Return the (x, y) coordinate for the center point of the cell that contains the specified text.  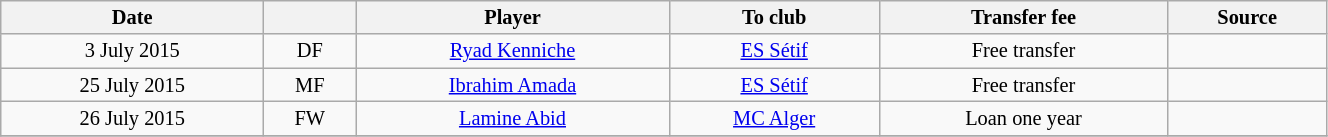
26 July 2015 (132, 118)
Source (1248, 17)
To club (774, 17)
Date (132, 17)
FW (310, 118)
MC Alger (774, 118)
3 July 2015 (132, 51)
Ryad Kenniche (512, 51)
MF (310, 85)
Loan one year (1024, 118)
DF (310, 51)
Lamine Abid (512, 118)
25 July 2015 (132, 85)
Player (512, 17)
Ibrahim Amada (512, 85)
Transfer fee (1024, 17)
